Detect which cell encompasses the target text, then output its (X, Y) center coordinate. 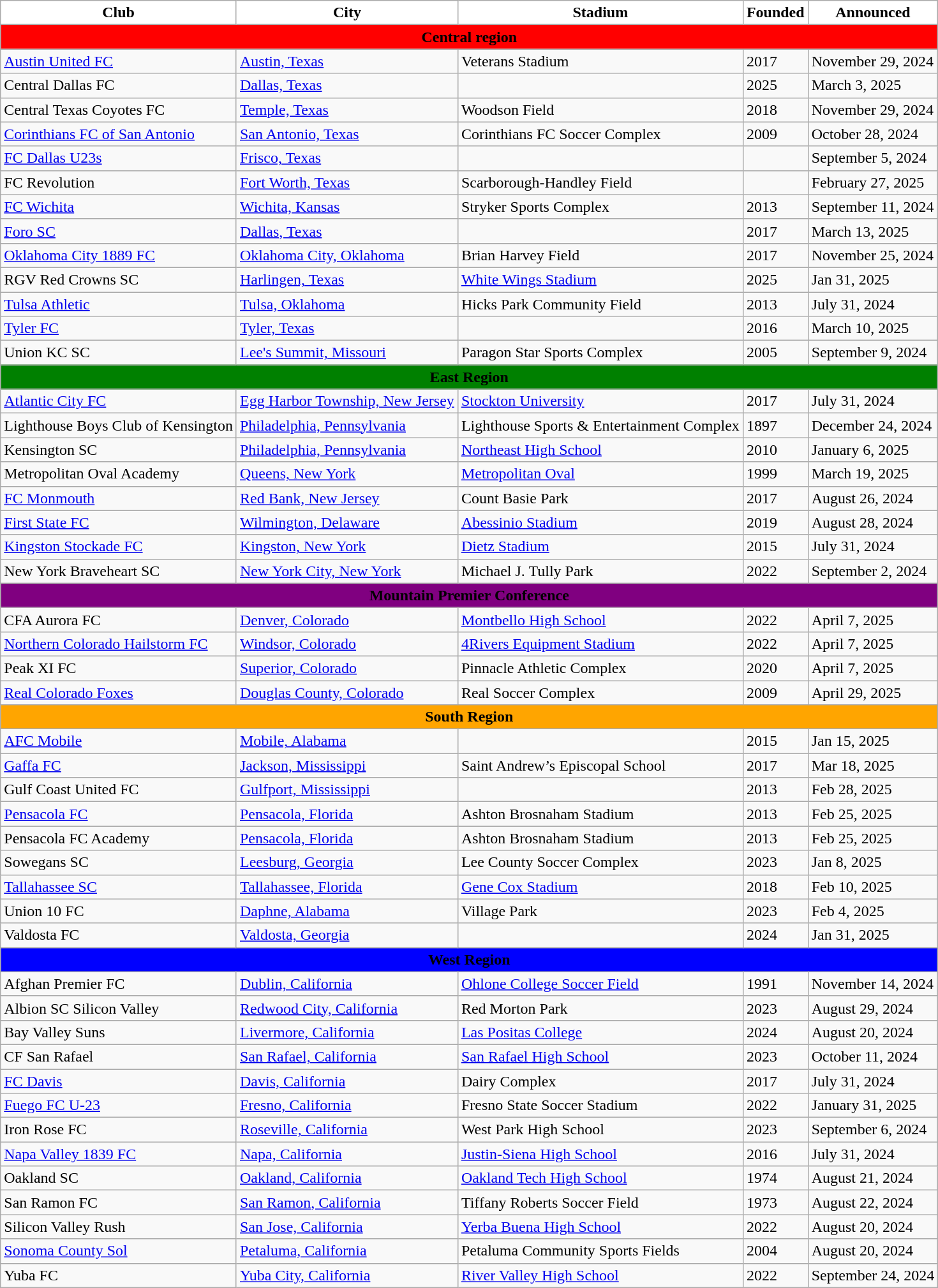
Fresno State Soccer Stadium (600, 1106)
Pinnacle Athletic Complex (600, 668)
Bay Valley Suns (119, 1032)
Stockton University (600, 401)
Dietz Stadium (600, 547)
Lee's Summit, Missouri (347, 353)
Petaluma, California (347, 1251)
Count Basie Park (600, 498)
Feb 10, 2025 (873, 887)
Club (119, 13)
Hicks Park Community Field (600, 304)
August 29, 2024 (873, 1008)
FC Wichita (119, 207)
Fuego FC U-23 (119, 1106)
April 29, 2025 (873, 692)
October 11, 2024 (873, 1056)
Roseville, California (347, 1130)
2004 (775, 1251)
Michael J. Tully Park (600, 571)
1974 (775, 1178)
Feb 4, 2025 (873, 911)
San Jose, California (347, 1227)
February 27, 2025 (873, 182)
November 14, 2024 (873, 984)
Denver, Colorado (347, 619)
Tiffany Roberts Soccer Field (600, 1203)
Oakland SC (119, 1178)
Pensacola FC Academy (119, 838)
White Wings Stadium (600, 279)
City (347, 13)
Davis, California (347, 1081)
Albion SC Silicon Valley (119, 1008)
Montbello High School (600, 619)
Lighthouse Boys Club of Kensington (119, 426)
March 3, 2025 (873, 85)
Village Park (600, 911)
Jan 15, 2025 (873, 741)
Queens, New York (347, 474)
Oakland Tech High School (600, 1178)
Dairy Complex (600, 1081)
Napa Valley 1839 FC (119, 1154)
Redwood City, California (347, 1008)
Afghan Premier FC (119, 984)
October 28, 2024 (873, 134)
San Ramon FC (119, 1203)
FC Monmouth (119, 498)
San Ramon, California (347, 1203)
Lee County Soccer Complex (600, 862)
March 13, 2025 (873, 231)
September 11, 2024 (873, 207)
Tallahassee SC (119, 887)
Kensington SC (119, 450)
FC Revolution (119, 182)
Gulfport, Mississippi (347, 790)
Egg Harbor Township, New Jersey (347, 401)
West Region (470, 959)
1973 (775, 1203)
Douglas County, Colorado (347, 692)
1999 (775, 474)
Corinthians FC Soccer Complex (600, 134)
Ohlone College Soccer Field (600, 984)
Harlingen, Texas (347, 279)
Northeast High School (600, 450)
First State FC (119, 522)
Founded (775, 13)
Kingston, New York (347, 547)
Mountain Premier Conference (470, 595)
New York Braveheart SC (119, 571)
1897 (775, 426)
2019 (775, 522)
Tulsa, Oklahoma (347, 304)
Central Dallas FC (119, 85)
August 26, 2024 (873, 498)
South Region (470, 717)
Silicon Valley Rush (119, 1227)
2005 (775, 353)
January 6, 2025 (873, 450)
FC Davis (119, 1081)
Scarborough-Handley Field (600, 182)
San Antonio, Texas (347, 134)
Gaffa FC (119, 766)
Paragon Star Sports Complex (600, 353)
Mar 18, 2025 (873, 766)
Leesburg, Georgia (347, 862)
September 6, 2024 (873, 1130)
Brian Harvey Field (600, 255)
Yerba Buena High School (600, 1227)
September 5, 2024 (873, 158)
September 2, 2024 (873, 571)
Central Texas Coyotes FC (119, 110)
Petaluma Community Sports Fields (600, 1251)
November 25, 2024 (873, 255)
Kingston Stockade FC (119, 547)
Oklahoma City 1889 FC (119, 255)
Windsor, Colorado (347, 644)
Red Bank, New Jersey (347, 498)
Sowegans SC (119, 862)
Pensacola FC (119, 814)
AFC Mobile (119, 741)
Real Soccer Complex (600, 692)
Napa, California (347, 1154)
Abessinio Stadium (600, 522)
Tyler, Texas (347, 329)
Tulsa Athletic (119, 304)
Valdosta FC (119, 935)
Justin-Siena High School (600, 1154)
Stryker Sports Complex (600, 207)
Valdosta, Georgia (347, 935)
Gulf Coast United FC (119, 790)
Dublin, California (347, 984)
Real Colorado Foxes (119, 692)
March 10, 2025 (873, 329)
August 21, 2024 (873, 1178)
West Park High School (600, 1130)
2010 (775, 450)
Temple, Texas (347, 110)
Saint Andrew’s Episcopal School (600, 766)
Austin United FC (119, 61)
August 22, 2024 (873, 1203)
January 31, 2025 (873, 1106)
Fresno, California (347, 1106)
Wilmington, Delaware (347, 522)
Oklahoma City, Oklahoma (347, 255)
Tallahassee, Florida (347, 887)
River Valley High School (600, 1275)
2020 (775, 668)
San Rafael High School (600, 1056)
Daphne, Alabama (347, 911)
Las Positas College (600, 1032)
Central region (470, 37)
Wichita, Kansas (347, 207)
September 24, 2024 (873, 1275)
March 19, 2025 (873, 474)
Metropolitan Oval (600, 474)
Yuba FC (119, 1275)
Stadium (600, 13)
Mobile, Alabama (347, 741)
August 28, 2024 (873, 522)
4Rivers Equipment Stadium (600, 644)
Sonoma County Sol (119, 1251)
Union 10 FC (119, 911)
Iron Rose FC (119, 1130)
San Rafael, California (347, 1056)
Tyler FC (119, 329)
Jackson, Mississippi (347, 766)
Lighthouse Sports & Entertainment Complex (600, 426)
Superior, Colorado (347, 668)
Atlantic City FC (119, 401)
Announced (873, 13)
Peak XI FC (119, 668)
Foro SC (119, 231)
Frisco, Texas (347, 158)
Union KC SC (119, 353)
Gene Cox Stadium (600, 887)
CFA Aurora FC (119, 619)
New York City, New York (347, 571)
RGV Red Crowns SC (119, 279)
Jan 8, 2025 (873, 862)
East Region (470, 377)
Northern Colorado Hailstorm FC (119, 644)
Veterans Stadium (600, 61)
Fort Worth, Texas (347, 182)
Red Morton Park (600, 1008)
Feb 28, 2025 (873, 790)
FC Dallas U23s (119, 158)
September 9, 2024 (873, 353)
Yuba City, California (347, 1275)
Metropolitan Oval Academy (119, 474)
December 24, 2024 (873, 426)
CF San Rafael (119, 1056)
Woodson Field (600, 110)
Austin, Texas (347, 61)
Corinthians FC of San Antonio (119, 134)
Oakland, California (347, 1178)
1991 (775, 984)
Livermore, California (347, 1032)
